Output the (X, Y) coordinate of the center of the cell containing the given text.  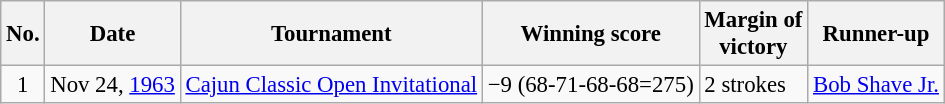
Bob Shave Jr. (876, 85)
Margin ofvictory (754, 34)
No. (23, 34)
Date (112, 34)
Nov 24, 1963 (112, 85)
Tournament (331, 34)
Runner-up (876, 34)
Winning score (590, 34)
1 (23, 85)
Cajun Classic Open Invitational (331, 85)
2 strokes (754, 85)
−9 (68-71-68-68=275) (590, 85)
